Provide the (x, y) coordinate of the cell's center where the given text is located.  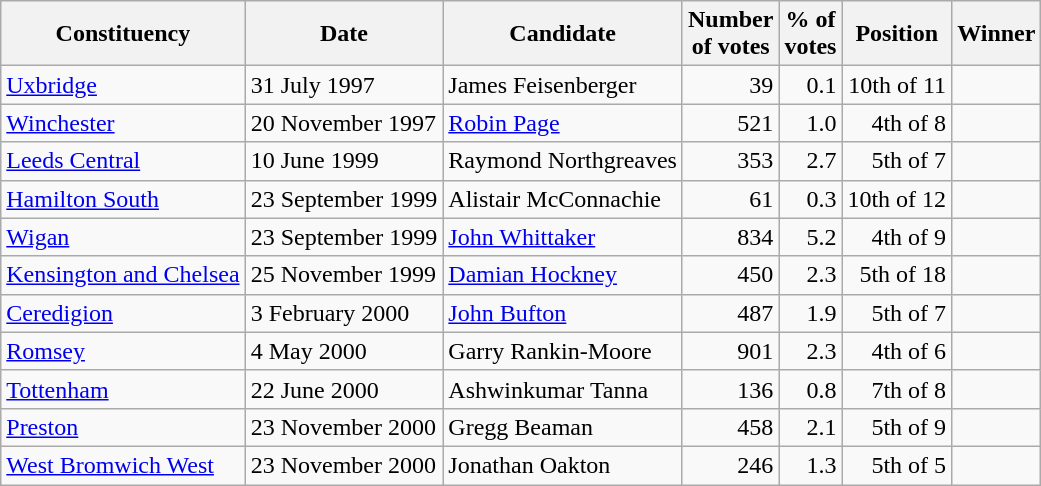
353 (730, 161)
% ofvotes (810, 34)
1.0 (810, 123)
3 February 2000 (344, 313)
Ashwinkumar Tanna (563, 389)
0.3 (810, 199)
2.1 (810, 427)
10th of 12 (897, 199)
Position (897, 34)
John Bufton (563, 313)
John Whittaker (563, 237)
22 June 2000 (344, 389)
1.3 (810, 465)
Date (344, 34)
4th of 8 (897, 123)
4th of 6 (897, 351)
Uxbridge (123, 85)
Preston (123, 427)
2.7 (810, 161)
901 (730, 351)
834 (730, 237)
Ceredigion (123, 313)
Constituency (123, 34)
246 (730, 465)
James Feisenberger (563, 85)
487 (730, 313)
20 November 1997 (344, 123)
Winchester (123, 123)
4th of 9 (897, 237)
61 (730, 199)
Leeds Central (123, 161)
39 (730, 85)
Jonathan Oakton (563, 465)
10 June 1999 (344, 161)
458 (730, 427)
1.9 (810, 313)
Gregg Beaman (563, 427)
Numberof votes (730, 34)
West Bromwich West (123, 465)
10th of 11 (897, 85)
25 November 1999 (344, 275)
Raymond Northgreaves (563, 161)
521 (730, 123)
Hamilton South (123, 199)
Damian Hockney (563, 275)
450 (730, 275)
4 May 2000 (344, 351)
7th of 8 (897, 389)
5th of 9 (897, 427)
Robin Page (563, 123)
5th of 5 (897, 465)
5.2 (810, 237)
Wigan (123, 237)
Candidate (563, 34)
0.8 (810, 389)
31 July 1997 (344, 85)
Kensington and Chelsea (123, 275)
Winner (996, 34)
Tottenham (123, 389)
Romsey (123, 351)
136 (730, 389)
Alistair McConnachie (563, 199)
5th of 18 (897, 275)
Garry Rankin-Moore (563, 351)
0.1 (810, 85)
